Capture the cell that displays the provided text and extract its [x, y] central coordinate. 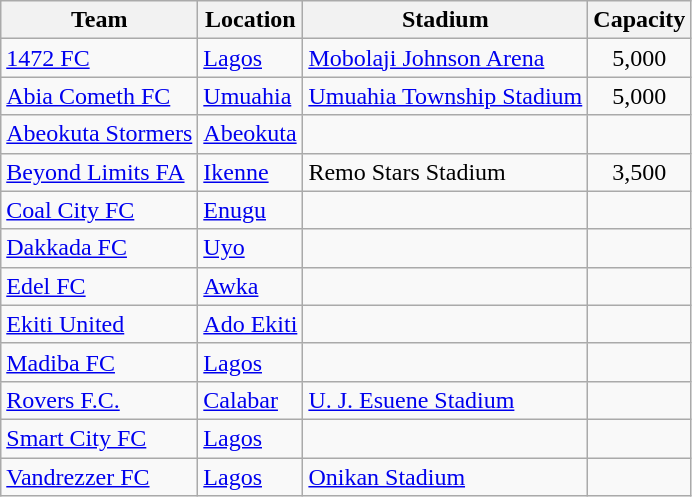
3,500 [640, 172]
Dakkada FC [100, 248]
Onikan Stadium [446, 477]
Smart City FC [100, 438]
Team [100, 20]
Enugu [250, 210]
Vandrezzer FC [100, 477]
Remo Stars Stadium [446, 172]
Mobolaji Johnson Arena [446, 58]
Abeokuta [250, 134]
Stadium [446, 20]
Capacity [640, 20]
Rovers F.C. [100, 400]
Location [250, 20]
Umuahia Township Stadium [446, 96]
Ekiti United [100, 324]
Umuahia [250, 96]
Beyond Limits FA [100, 172]
U. J. Esuene Stadium [446, 400]
Awka [250, 286]
Ado Ekiti [250, 324]
Uyo [250, 248]
Madiba FC [100, 362]
1472 FC [100, 58]
Coal City FC [100, 210]
Ikenne [250, 172]
Abeokuta Stormers [100, 134]
Calabar [250, 400]
Edel FC [100, 286]
Abia Cometh FC [100, 96]
